Return the (x, y) coordinate for the center point of the cell that contains the specified text.  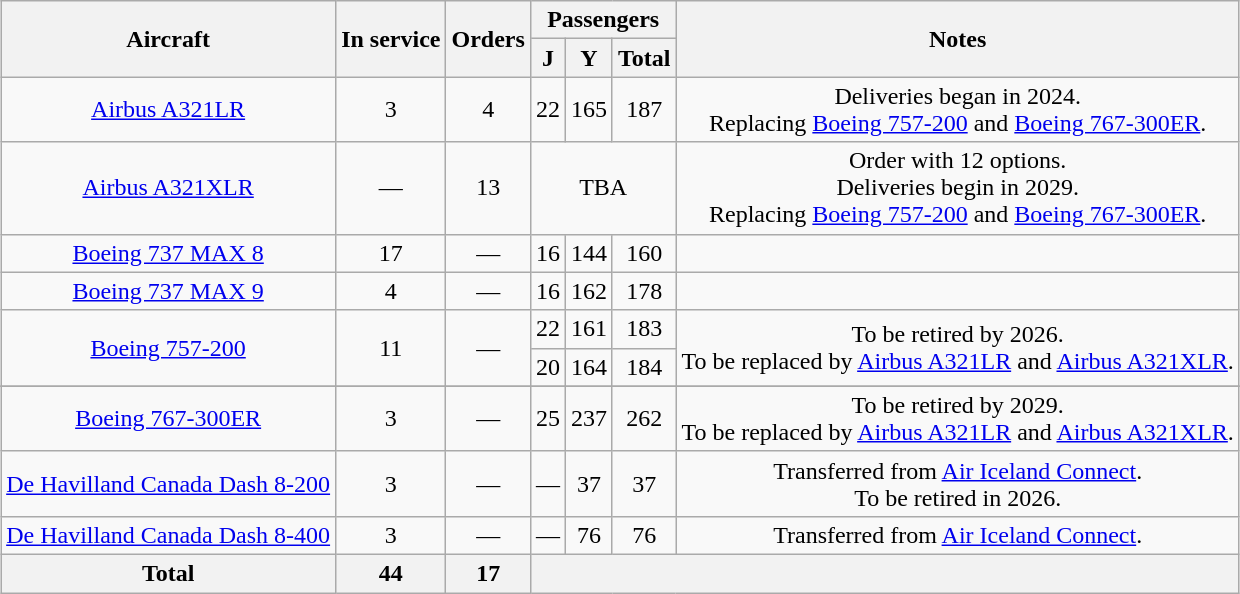
162 (588, 291)
144 (588, 253)
Notes (958, 39)
178 (644, 291)
187 (644, 110)
De Havilland Canada Dash 8-200 (168, 484)
Order with 12 options.Deliveries begin in 2029. Replacing Boeing 757-200 and Boeing 767-300ER. (958, 188)
Deliveries began in 2024. Replacing Boeing 757-200 and Boeing 767-300ER. (958, 110)
20 (548, 367)
Transferred from Air Iceland Connect. To be retired in 2026. (958, 484)
Boeing 737 MAX 8 (168, 253)
Boeing 737 MAX 9 (168, 291)
Y (588, 58)
237 (588, 418)
Transferred from Air Iceland Connect. (958, 535)
Boeing 757-200 (168, 348)
De Havilland Canada Dash 8-400 (168, 535)
J (548, 58)
Airbus A321LR (168, 110)
In service (391, 39)
11 (391, 348)
161 (588, 329)
To be retired by 2029.To be replaced by Airbus A321LR and Airbus A321XLR. (958, 418)
44 (391, 573)
13 (488, 188)
184 (644, 367)
Airbus A321XLR (168, 188)
Orders (488, 39)
Passengers (603, 20)
Aircraft (168, 39)
TBA (603, 188)
262 (644, 418)
25 (548, 418)
183 (644, 329)
160 (644, 253)
Boeing 767-300ER (168, 418)
To be retired by 2026. To be replaced by Airbus A321LR and Airbus A321XLR. (958, 348)
164 (588, 367)
165 (588, 110)
